Return [x, y] of the center of cell containing provided text 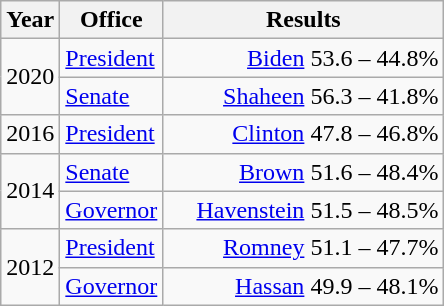
Havenstein 51.5 – 48.5% [304, 210]
2014 [30, 191]
2016 [30, 134]
Results [304, 20]
Romney 51.1 – 47.7% [304, 248]
Clinton 47.8 – 46.8% [304, 134]
Year [30, 20]
2012 [30, 267]
Biden 53.6 – 44.8% [304, 58]
2020 [30, 77]
Brown 51.6 – 48.4% [304, 172]
Office [112, 20]
Shaheen 56.3 – 41.8% [304, 96]
Hassan 49.9 – 48.1% [304, 286]
